From the cell containing the given text, extract its center point as (X, Y) coordinate. 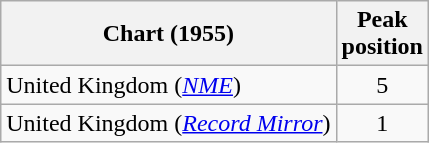
United Kingdom (Record Mirror) (168, 123)
Peakposition (382, 34)
5 (382, 85)
Chart (1955) (168, 34)
1 (382, 123)
United Kingdom (NME) (168, 85)
